Scan for the cell matching the given text and deliver its [X, Y] coordinate at center. 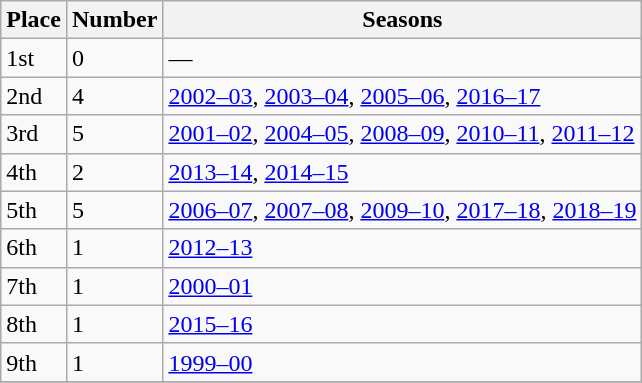
2001–02, 2004–05, 2008–09, 2010–11, 2011–12 [402, 134]
2002–03, 2003–04, 2005–06, 2016–17 [402, 96]
2013–14, 2014–15 [402, 172]
2006–07, 2007–08, 2009–10, 2017–18, 2018–19 [402, 210]
2012–13 [402, 248]
2015–16 [402, 324]
Number [114, 20]
8th [34, 324]
Seasons [402, 20]
2nd [34, 96]
4 [114, 96]
5th [34, 210]
7th [34, 286]
6th [34, 248]
Place [34, 20]
0 [114, 58]
2 [114, 172]
2000–01 [402, 286]
1999–00 [402, 362]
4th [34, 172]
9th [34, 362]
3rd [34, 134]
— [402, 58]
1st [34, 58]
